Identify which cell holds the provided text, then report its [x, y] central coordinate. 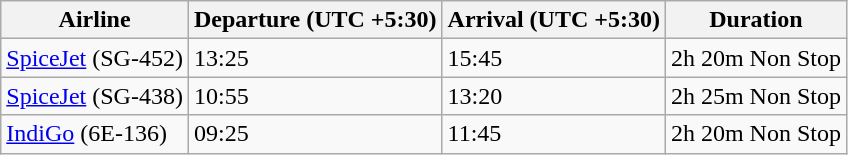
13:25 [315, 58]
2h 25m Non Stop [756, 96]
Departure (UTC +5:30) [315, 20]
IndiGo (6E-136) [95, 134]
Arrival (UTC +5:30) [554, 20]
Airline [95, 20]
SpiceJet (SG-438) [95, 96]
11:45 [554, 134]
10:55 [315, 96]
Duration [756, 20]
15:45 [554, 58]
SpiceJet (SG-452) [95, 58]
13:20 [554, 96]
09:25 [315, 134]
